Extract the [X, Y] coordinate from the center of the cell holding the provided text.  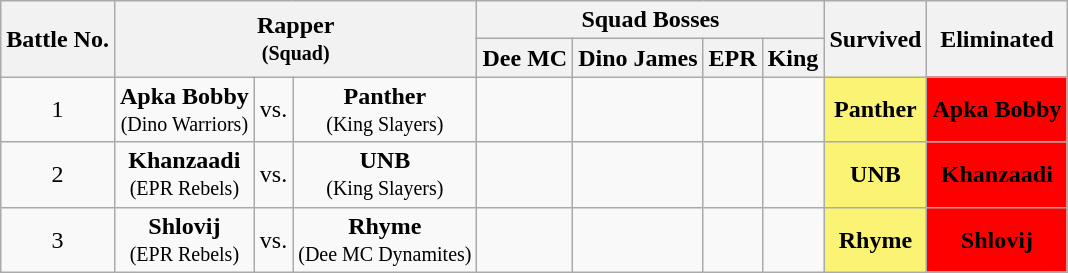
Panther(King Slayers) [385, 110]
Rhyme [876, 240]
Apka Bobby [997, 110]
Rapper(Squad) [296, 39]
EPR [732, 58]
2 [58, 174]
1 [58, 110]
Rhyme(Dee MC Dynamites) [385, 240]
Panther [876, 110]
UNB [876, 174]
UNB(King Slayers) [385, 174]
Apka Bobby(Dino Warriors) [184, 110]
Survived [876, 39]
Dee MC [525, 58]
Shlovij [997, 240]
Dino James [638, 58]
Shlovij(EPR Rebels) [184, 240]
Squad Bosses [650, 20]
Khanzaadi [997, 174]
Khanzaadi(EPR Rebels) [184, 174]
King [793, 58]
Eliminated [997, 39]
Battle No. [58, 39]
3 [58, 240]
